Identify which cell holds the provided text, then report its (X, Y) central coordinate. 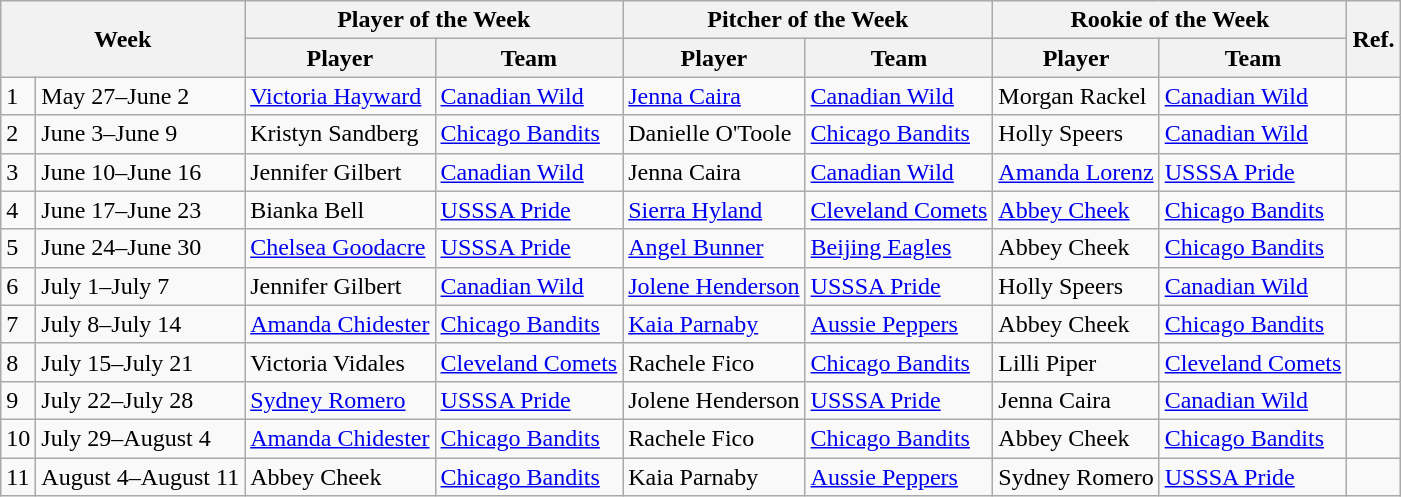
June 24–June 30 (140, 248)
Victoria Vidales (340, 362)
Player of the Week (434, 20)
Angel Bunner (714, 248)
3 (18, 172)
July 22–July 28 (140, 400)
June 17–June 23 (140, 210)
6 (18, 286)
July 1–July 7 (140, 286)
10 (18, 438)
July 15–July 21 (140, 362)
June 10–June 16 (140, 172)
Week (123, 39)
Danielle O'Toole (714, 134)
August 4–August 11 (140, 477)
June 3–June 9 (140, 134)
8 (18, 362)
Lilli Piper (1076, 362)
May 27–June 2 (140, 96)
Morgan Rackel (1076, 96)
Chelsea Goodacre (340, 248)
1 (18, 96)
4 (18, 210)
Amanda Lorenz (1076, 172)
Sierra Hyland (714, 210)
9 (18, 400)
Rookie of the Week (1170, 20)
11 (18, 477)
Kristyn Sandberg (340, 134)
Victoria Hayward (340, 96)
July 8–July 14 (140, 324)
Ref. (1374, 39)
7 (18, 324)
July 29–August 4 (140, 438)
5 (18, 248)
Bianka Bell (340, 210)
Pitcher of the Week (808, 20)
Beijing Eagles (899, 248)
2 (18, 134)
